Return the [x, y] coordinate for the center point of the cell that contains the specified text.  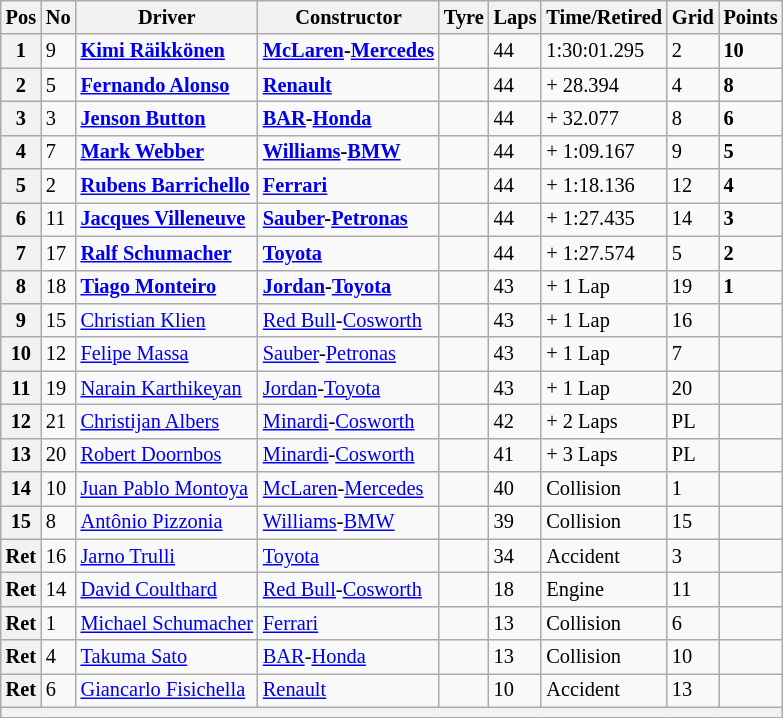
Felipe Massa [167, 354]
Laps [516, 17]
40 [516, 489]
Tiago Monteiro [167, 287]
+ 32.077 [604, 118]
Constructor [348, 17]
David Coulthard [167, 589]
Grid [693, 17]
Christijan Albers [167, 421]
Juan Pablo Montoya [167, 489]
Rubens Barrichello [167, 186]
17 [58, 253]
21 [58, 421]
41 [516, 455]
+ 3 Laps [604, 455]
Time/Retired [604, 17]
+ 1:09.167 [604, 152]
Narain Karthikeyan [167, 388]
Points [751, 17]
Takuma Sato [167, 657]
+ 28.394 [604, 85]
Engine [604, 589]
Jenson Button [167, 118]
No [58, 17]
Ralf Schumacher [167, 253]
39 [516, 522]
Tyre [464, 17]
Christian Klien [167, 320]
Giancarlo Fisichella [167, 690]
+ 1:27.574 [604, 253]
Robert Doornbos [167, 455]
Pos [21, 17]
+ 2 Laps [604, 421]
34 [516, 556]
Michael Schumacher [167, 623]
Jarno Trulli [167, 556]
+ 1:27.435 [604, 219]
Mark Webber [167, 152]
42 [516, 421]
Kimi Räikkönen [167, 51]
+ 1:18.136 [604, 186]
Fernando Alonso [167, 85]
Driver [167, 17]
Jacques Villeneuve [167, 219]
1:30:01.295 [604, 51]
Antônio Pizzonia [167, 522]
